Detect which cell encompasses the target text, then output its (x, y) center coordinate. 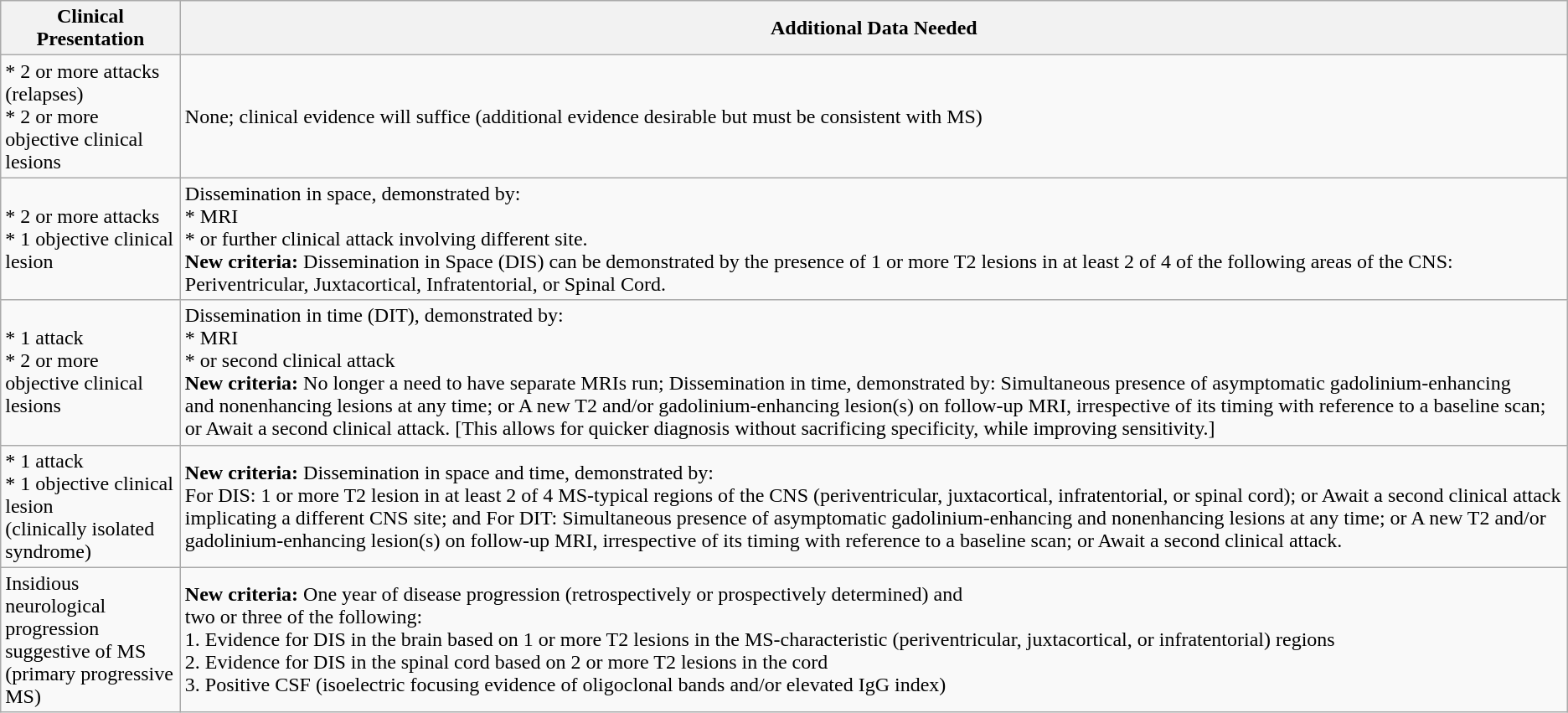
Additional Data Needed (874, 28)
* 2 or more attacks (relapses) * 2 or more objective clinical lesions (90, 116)
* 1 attack * 1 objective clinical lesion (clinically isolated syndrome) (90, 506)
None; clinical evidence will suffice (additional evidence desirable but must be consistent with MS) (874, 116)
* 1 attack * 2 or more objective clinical lesions (90, 372)
* 2 or more attacks * 1 objective clinical lesion (90, 239)
Clinical Presentation (90, 28)
Insidious neurological progression suggestive of MS (primary progressive MS) (90, 640)
